Identify which cell holds the provided text, then report its [X, Y] central coordinate. 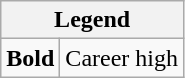
Legend [92, 20]
Career high [122, 58]
Bold [30, 58]
